Find where the given text appears and provide that cell's center as (x, y) coordinate. 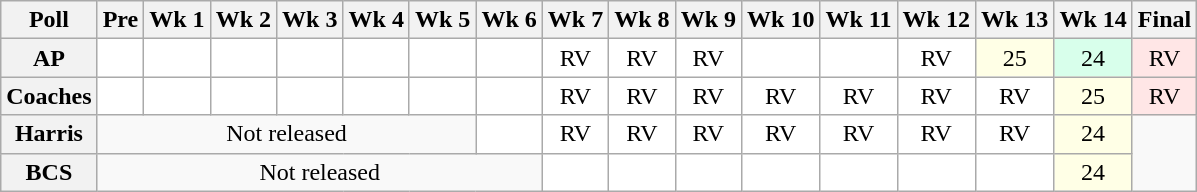
Final (1164, 20)
AP (49, 58)
Wk 6 (509, 20)
Harris (49, 134)
Wk 3 (310, 20)
Poll (49, 20)
Wk 9 (708, 20)
Wk 13 (1014, 20)
Wk 1 (177, 20)
Wk 2 (243, 20)
Wk 12 (936, 20)
Coaches (49, 96)
Wk 11 (858, 20)
Pre (120, 20)
Wk 7 (575, 20)
BCS (49, 172)
Wk 4 (376, 20)
Wk 14 (1093, 20)
Wk 10 (781, 20)
Wk 5 (442, 20)
Wk 8 (642, 20)
